Locate the cell with the specified text and output its (x, y) center coordinate. 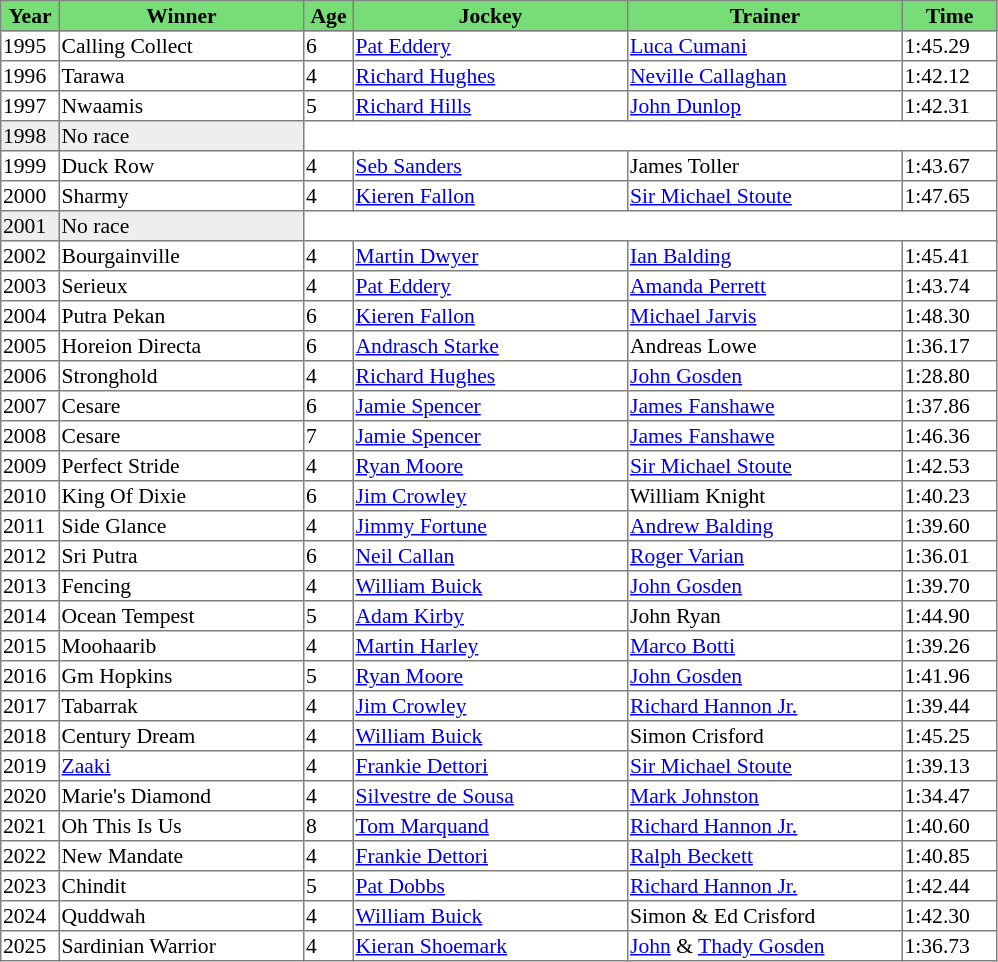
Side Glance (181, 526)
Bourgainville (181, 256)
2009 (30, 466)
Jockey (490, 16)
2006 (30, 376)
2008 (30, 436)
1:42.44 (949, 886)
Trainer (765, 16)
2018 (30, 736)
2000 (30, 196)
2004 (30, 316)
Mark Johnston (765, 796)
John Ryan (765, 616)
1:36.01 (949, 556)
2002 (30, 256)
Luca Cumani (765, 46)
1:48.30 (949, 316)
Putra Pekan (181, 316)
William Knight (765, 496)
1:42.53 (949, 466)
Tom Marquand (490, 826)
2013 (30, 586)
Pat Dobbs (490, 886)
2012 (30, 556)
1999 (30, 166)
2005 (30, 346)
Zaaki (181, 766)
1:42.12 (949, 76)
1:40.85 (949, 856)
Horeion Directa (181, 346)
Simon Crisford (765, 736)
1:28.80 (949, 376)
1:40.23 (949, 496)
King Of Dixie (181, 496)
1:45.29 (949, 46)
Andreas Lowe (765, 346)
Marie's Diamond (181, 796)
1:43.67 (949, 166)
Century Dream (181, 736)
Tarawa (181, 76)
1:40.60 (949, 826)
2015 (30, 646)
1:43.74 (949, 286)
Ocean Tempest (181, 616)
2017 (30, 706)
Michael Jarvis (765, 316)
Andrasch Starke (490, 346)
Oh This Is Us (181, 826)
7 (329, 436)
Nwaamis (181, 106)
1:39.26 (949, 646)
1:46.36 (949, 436)
1997 (30, 106)
John & Thady Gosden (765, 946)
1:39.60 (949, 526)
1:45.41 (949, 256)
Neil Callan (490, 556)
Adam Kirby (490, 616)
1:39.13 (949, 766)
1:36.73 (949, 946)
1:42.30 (949, 916)
2024 (30, 916)
Calling Collect (181, 46)
Moohaarib (181, 646)
1:41.96 (949, 676)
2021 (30, 826)
Silvestre de Sousa (490, 796)
1:44.90 (949, 616)
1:34.47 (949, 796)
2014 (30, 616)
2007 (30, 406)
1995 (30, 46)
8 (329, 826)
New Mandate (181, 856)
Andrew Balding (765, 526)
2016 (30, 676)
2001 (30, 226)
Martin Harley (490, 646)
Stronghold (181, 376)
Sardinian Warrior (181, 946)
Quddwah (181, 916)
Tabarrak (181, 706)
Serieux (181, 286)
1:47.65 (949, 196)
Age (329, 16)
1:39.44 (949, 706)
Year (30, 16)
Jimmy Fortune (490, 526)
Perfect Stride (181, 466)
John Dunlop (765, 106)
2019 (30, 766)
2023 (30, 886)
1996 (30, 76)
2022 (30, 856)
Duck Row (181, 166)
Gm Hopkins (181, 676)
Roger Varian (765, 556)
2020 (30, 796)
Simon & Ed Crisford (765, 916)
Neville Callaghan (765, 76)
Ralph Beckett (765, 856)
2010 (30, 496)
1:45.25 (949, 736)
2011 (30, 526)
Martin Dwyer (490, 256)
Sri Putra (181, 556)
Chindit (181, 886)
Time (949, 16)
Seb Sanders (490, 166)
2025 (30, 946)
1:39.70 (949, 586)
1998 (30, 136)
Amanda Perrett (765, 286)
2003 (30, 286)
Marco Botti (765, 646)
Winner (181, 16)
1:36.17 (949, 346)
Kieran Shoemark (490, 946)
Ian Balding (765, 256)
1:42.31 (949, 106)
Sharmy (181, 196)
James Toller (765, 166)
Richard Hills (490, 106)
1:37.86 (949, 406)
Fencing (181, 586)
